Provide the [x, y] coordinate of the cell's center where the given text is located.  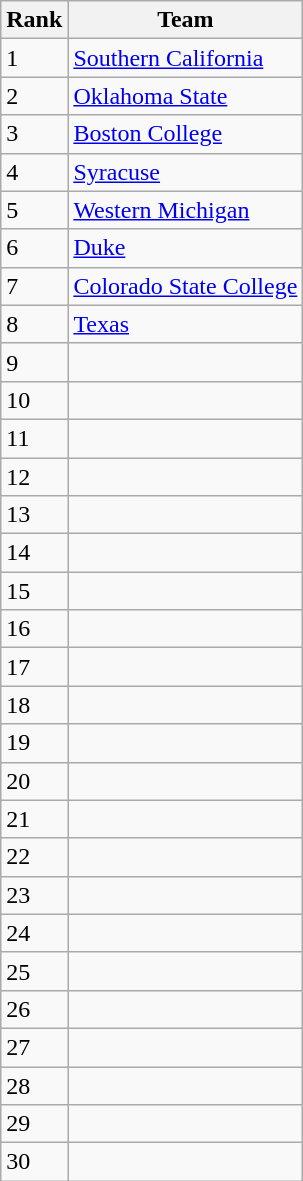
Oklahoma State [186, 96]
8 [34, 324]
22 [34, 857]
16 [34, 629]
Duke [186, 248]
17 [34, 667]
27 [34, 1047]
Boston College [186, 134]
Team [186, 20]
29 [34, 1124]
Rank [34, 20]
30 [34, 1162]
26 [34, 1009]
Southern California [186, 58]
6 [34, 248]
23 [34, 895]
11 [34, 438]
21 [34, 819]
19 [34, 743]
13 [34, 515]
28 [34, 1085]
Texas [186, 324]
4 [34, 172]
15 [34, 591]
20 [34, 781]
14 [34, 553]
25 [34, 971]
3 [34, 134]
Syracuse [186, 172]
9 [34, 362]
Colorado State College [186, 286]
1 [34, 58]
2 [34, 96]
5 [34, 210]
24 [34, 933]
12 [34, 477]
7 [34, 286]
18 [34, 705]
Western Michigan [186, 210]
10 [34, 400]
